Detect which cell encompasses the target text, then output its [x, y] center coordinate. 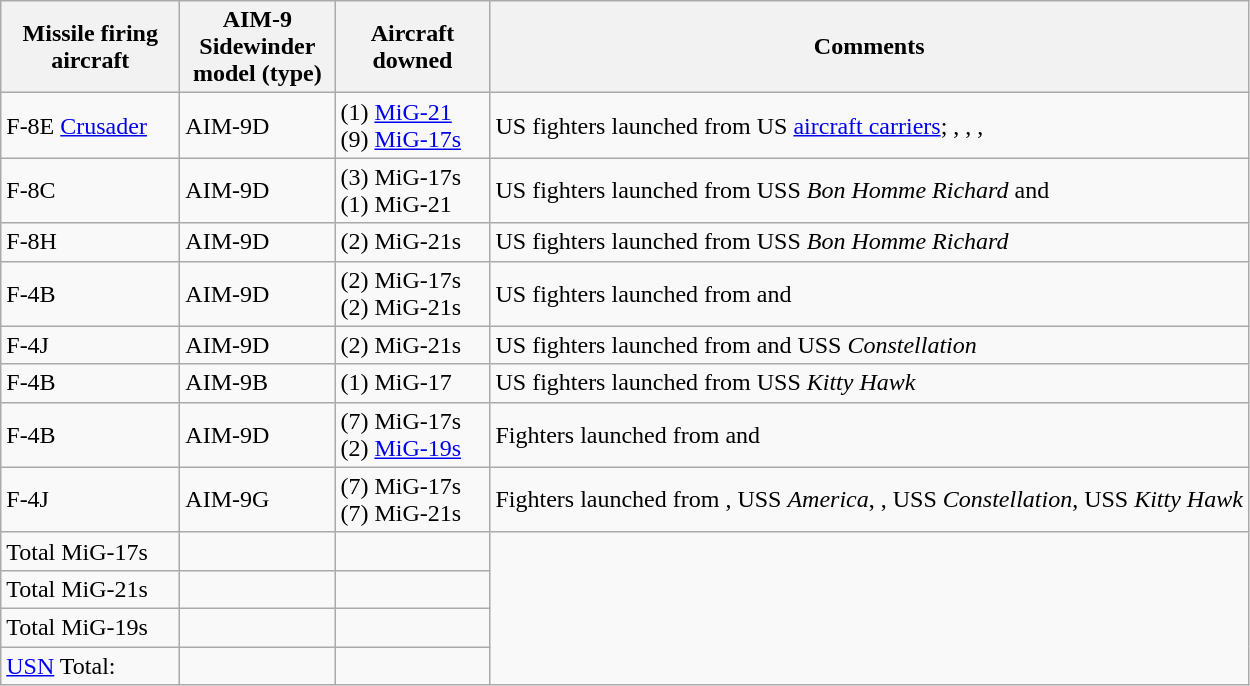
F-8H [90, 242]
US fighters launched from USS Bon Homme Richard [869, 242]
Total MiG-17s [90, 551]
(2) MiG-17s(2) MiG-21s [412, 294]
US fighters launched from USS Kitty Hawk [869, 383]
(1) MiG-21(9) MiG-17s [412, 126]
Total MiG-19s [90, 627]
F-8C [90, 190]
(7) MiG-17s(7) MiG-21s [412, 500]
US fighters launched from US aircraft carriers; , , , [869, 126]
(3) MiG-17s(1) MiG-21 [412, 190]
(1) MiG-17 [412, 383]
Total MiG-21s [90, 589]
F-8E Crusader [90, 126]
US fighters launched from and [869, 294]
Fighters launched from and [869, 434]
AIM-9 Sidewinder model (type) [258, 47]
US fighters launched from and USS Constellation [869, 345]
AIM-9B [258, 383]
USN Total: [90, 665]
Missile firing aircraft [90, 47]
Fighters launched from , USS America, , USS Constellation, USS Kitty Hawk [869, 500]
AIM-9G [258, 500]
(7) MiG-17s(2) MiG-19s [412, 434]
Aircraft downed [412, 47]
US fighters launched from USS Bon Homme Richard and [869, 190]
Comments [869, 47]
